Detect which cell encompasses the target text, then output its [X, Y] center coordinate. 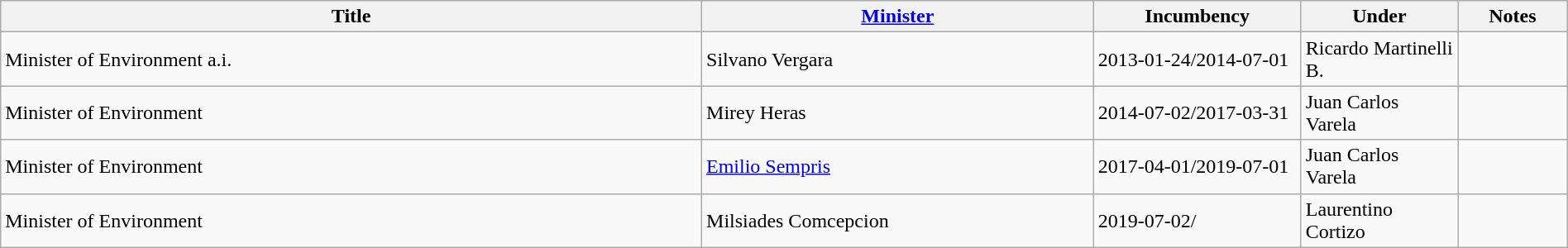
Milsiades Comcepcion [898, 220]
Ricardo Martinelli B. [1379, 60]
Title [351, 17]
2014-07-02/2017-03-31 [1198, 112]
2013-01-24/2014-07-01 [1198, 60]
Incumbency [1198, 17]
2017-04-01/2019-07-01 [1198, 167]
Under [1379, 17]
Minister [898, 17]
Mirey Heras [898, 112]
Emilio Sempris [898, 167]
Minister of Environment a.i. [351, 60]
2019-07-02/ [1198, 220]
Laurentino Cortizo [1379, 220]
Silvano Vergara [898, 60]
Notes [1513, 17]
